Identify which cell holds the provided text, then report its [X, Y] central coordinate. 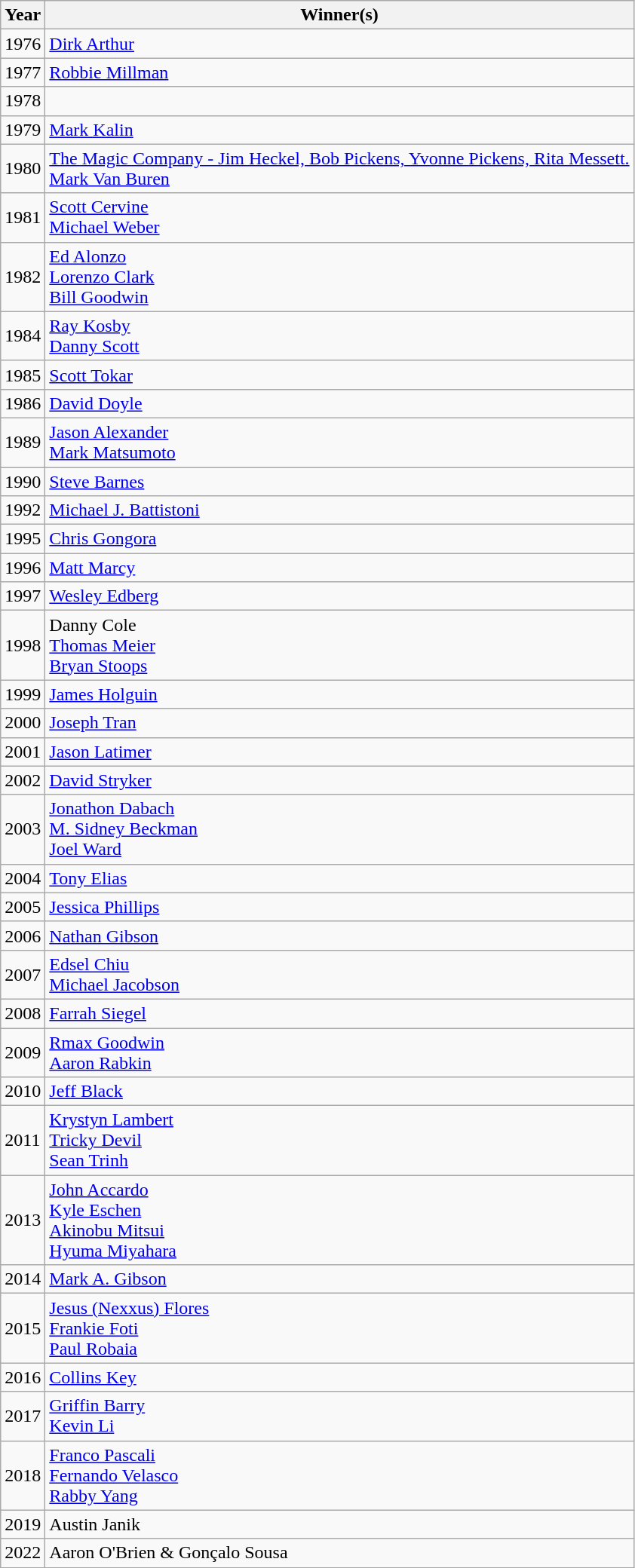
2006 [23, 936]
Year [23, 15]
Franco PascaliFernando VelascoRabby Yang [339, 1475]
Austin Janik [339, 1524]
Krystyn LambertTricky DevilSean Trinh [339, 1141]
Griffin BarryKevin Li [339, 1416]
1977 [23, 72]
2003 [23, 829]
1997 [23, 596]
Jesus (Nexxus) FloresFrankie FotiPaul Robaia [339, 1328]
1978 [23, 101]
James Holguin [339, 694]
Jason Latimer [339, 752]
1986 [23, 403]
1979 [23, 130]
2022 [23, 1553]
Steve Barnes [339, 482]
Ed AlonzoLorenzo ClarkBill Goodwin [339, 277]
Rmax GoodwinAaron Rabkin [339, 1052]
Aaron O'Brien & Gonçalo Sousa [339, 1553]
1981 [23, 217]
1996 [23, 568]
Wesley Edberg [339, 596]
1998 [23, 645]
Scott CervineMichael Weber [339, 217]
Tony Elias [339, 878]
2008 [23, 1013]
2004 [23, 878]
John AccardoKyle EschenAkinobu MitsuiHyuma Miyahara [339, 1220]
2014 [23, 1279]
David Stryker [339, 780]
2019 [23, 1524]
1995 [23, 539]
2015 [23, 1328]
2007 [23, 974]
2001 [23, 752]
1980 [23, 169]
Robbie Millman [339, 72]
1982 [23, 277]
1976 [23, 44]
Chris Gongora [339, 539]
Jonathon DabachM. Sidney BeckmanJoel Ward [339, 829]
1992 [23, 510]
1985 [23, 375]
Mark A. Gibson [339, 1279]
1984 [23, 336]
Scott Tokar [339, 375]
Danny ColeThomas MeierBryan Stoops [339, 645]
2009 [23, 1052]
Jason AlexanderMark Matsumoto [339, 442]
2011 [23, 1141]
1999 [23, 694]
Dirk Arthur [339, 44]
David Doyle [339, 403]
2016 [23, 1377]
1990 [23, 482]
2013 [23, 1220]
Winner(s) [339, 15]
1989 [23, 442]
Nathan Gibson [339, 936]
Jessica Phillips [339, 907]
2002 [23, 780]
Edsel ChiuMichael Jacobson [339, 974]
2010 [23, 1092]
2000 [23, 723]
Joseph Tran [339, 723]
The Magic Company - Jim Heckel, Bob Pickens, Yvonne Pickens, Rita Messett.Mark Van Buren [339, 169]
2017 [23, 1416]
Jeff Black [339, 1092]
2005 [23, 907]
Mark Kalin [339, 130]
Ray KosbyDanny Scott [339, 336]
2018 [23, 1475]
Collins Key [339, 1377]
Farrah Siegel [339, 1013]
Matt Marcy [339, 568]
Michael J. Battistoni [339, 510]
